Capture the cell that displays the provided text and extract its (X, Y) central coordinate. 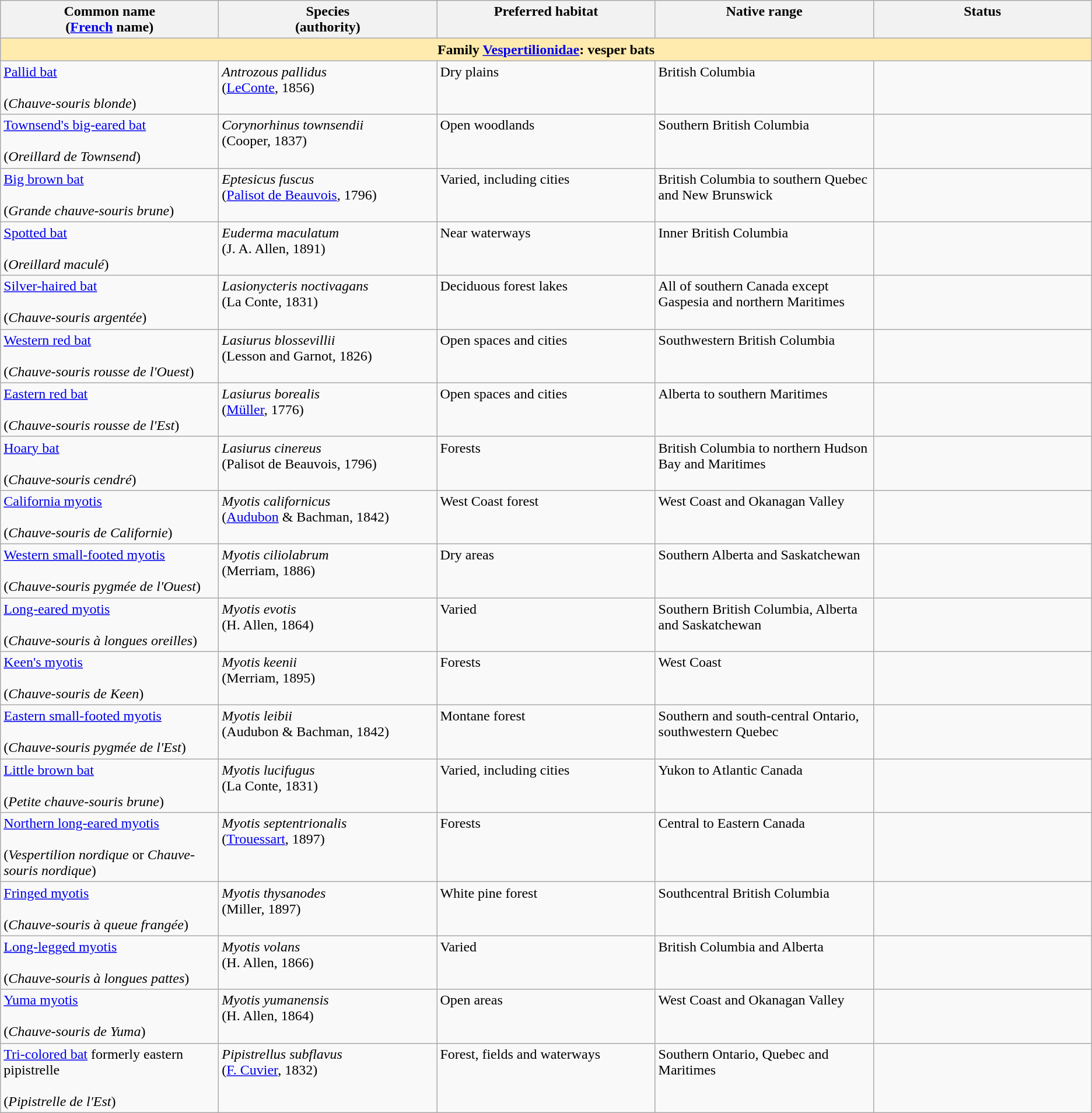
Yukon to Atlantic Canada (764, 786)
Inner British Columbia (764, 249)
Myotis californicus(Audubon & Bachman, 1842) (328, 517)
Euderma maculatum(J. A. Allen, 1891) (328, 249)
Central to Eastern Canada (764, 847)
Myotis ciliolabrum(Merriam, 1886) (328, 570)
Open areas (546, 1016)
Southern Ontario, Quebec and Maritimes (764, 1078)
Antrozous pallidus(LeConte, 1856) (328, 87)
Native range (764, 20)
Family Vespertilionidae: vesper bats (546, 50)
Forest, fields and waterways (546, 1078)
Eastern red bat(Chauve-souris rousse de l'Est) (110, 409)
Lasiurus borealis(Müller, 1776) (328, 409)
Lasiurus cinereus(Palisot de Beauvois, 1796) (328, 463)
Myotis volans(H. Allen, 1866) (328, 963)
Dry areas (546, 570)
British Columbia (764, 87)
Species(authority) (328, 20)
Southern Alberta and Saskatchewan (764, 570)
California myotis(Chauve-souris de Californie) (110, 517)
British Columbia to southern Quebec and New Brunswick (764, 195)
Myotis yumanensis(H. Allen, 1864) (328, 1016)
British Columbia and Alberta (764, 963)
Myotis septentrionalis(Trouessart, 1897) (328, 847)
Alberta to southern Maritimes (764, 409)
Near waterways (546, 249)
Lasionycteris noctivagans(La Conte, 1831) (328, 302)
Pallid bat(Chauve-souris blonde) (110, 87)
Western small-footed myotis (Chauve-souris pygmée de l'Ouest) (110, 570)
Myotis leibii(Audubon & Bachman, 1842) (328, 732)
Deciduous forest lakes (546, 302)
Townsend's big-eared bat(Oreillard de Townsend) (110, 141)
Southcentral British Columbia (764, 909)
Corynorhinus townsendii(Cooper, 1837) (328, 141)
Little brown bat(Petite chauve-souris brune) (110, 786)
Southwestern British Columbia (764, 356)
Lasiurus blossevillii(Lesson and Garnot, 1826) (328, 356)
Western red bat (Chauve-souris rousse de l'Ouest) (110, 356)
Pipistrellus subflavus(F. Cuvier, 1832) (328, 1078)
White pine forest (546, 909)
Myotis evotis(H. Allen, 1864) (328, 624)
Silver-haired bat(Chauve-souris argentée) (110, 302)
Status (982, 20)
Long-eared myotis (Chauve-souris à longues oreilles) (110, 624)
Myotis thysanodes(Miller, 1897) (328, 909)
Open woodlands (546, 141)
Big brown bat (Grande chauve-souris brune) (110, 195)
Preferred habitat (546, 20)
Hoary bat(Chauve-souris cendré) (110, 463)
Spotted bat (Oreillard maculé) (110, 249)
Common name(French name) (110, 20)
Tri-colored bat formerly eastern pipistrelle (Pipistrelle de l'Est) (110, 1078)
Keen's myotis (Chauve-souris de Keen) (110, 678)
Dry plains (546, 87)
Southern and south-central Ontario, southwestern Quebec (764, 732)
British Columbia to northern Hudson Bay and Maritimes (764, 463)
Fringed myotis (Chauve-souris à queue frangée) (110, 909)
Myotis keenii(Merriam, 1895) (328, 678)
Eptesicus fuscus(Palisot de Beauvois, 1796) (328, 195)
West Coast (764, 678)
Long-legged myotis(Chauve-souris à longues pattes) (110, 963)
Eastern small-footed myotis (Chauve-souris pygmée de l'Est) (110, 732)
Yuma myotis (Chauve-souris de Yuma) (110, 1016)
Southern British Columbia, Alberta and Saskatchewan (764, 624)
West Coast forest (546, 517)
Northern long-eared myotis(Vespertilion nordique or Chauve-souris nordique) (110, 847)
Myotis lucifugus(La Conte, 1831) (328, 786)
Southern British Columbia (764, 141)
All of southern Canada except Gaspesia and northern Maritimes (764, 302)
Montane forest (546, 732)
